Provide the [X, Y] coordinate of the cell's center where the given text is located.  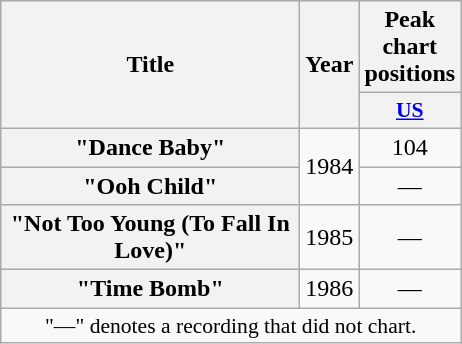
US [410, 111]
"Ooh Child" [150, 185]
Year [330, 65]
1986 [330, 289]
"Not Too Young (To Fall In Love)" [150, 238]
"Dance Baby" [150, 147]
Title [150, 65]
1984 [330, 166]
104 [410, 147]
"Time Bomb" [150, 289]
"—" denotes a recording that did not chart. [231, 326]
1985 [330, 238]
Peak chart positions [410, 47]
